Output the [X, Y] coordinate of the center of the cell containing the given text.  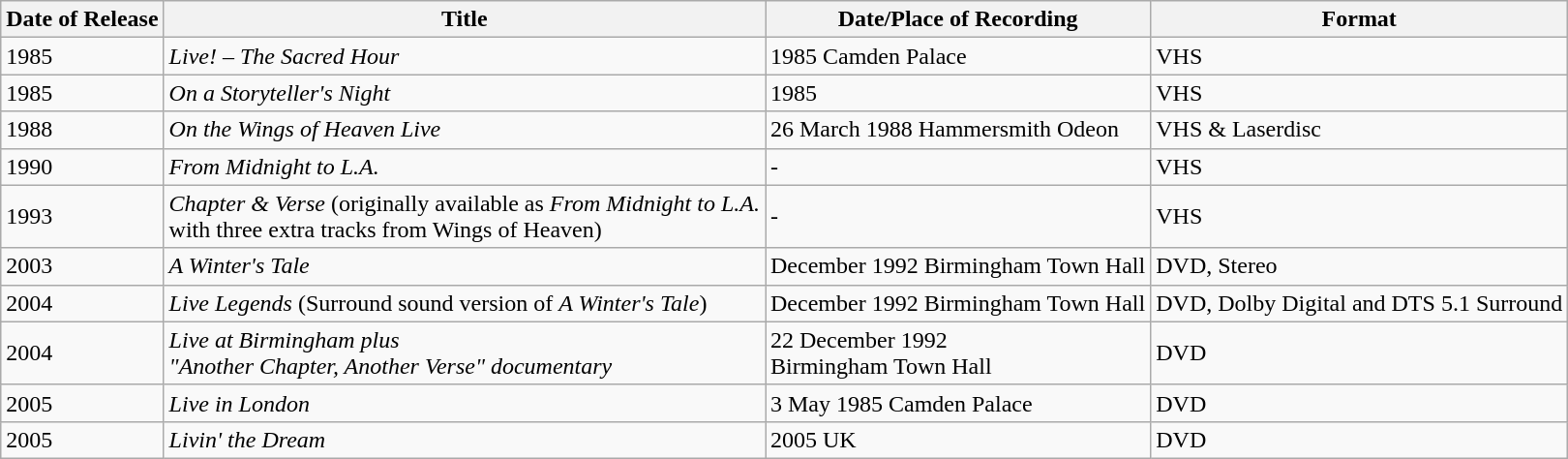
Format [1359, 19]
2005 UK [957, 440]
Date/Place of Recording [957, 19]
1988 [82, 130]
VHS & Laserdisc [1359, 130]
On the Wings of Heaven Live [465, 130]
DVD, Stereo [1359, 266]
2003 [82, 266]
Date of Release [82, 19]
Live! – The Sacred Hour [465, 56]
26 March 1988 Hammersmith Odeon [957, 130]
1990 [82, 167]
DVD, Dolby Digital and DTS 5.1 Surround [1359, 303]
1993 [82, 217]
On a Storyteller's Night [465, 93]
Live Legends (Surround sound version of A Winter's Tale) [465, 303]
A Winter's Tale [465, 266]
Title [465, 19]
22 December 1992 Birmingham Town Hall [957, 352]
Live at Birmingham plus "Another Chapter, Another Verse" documentary [465, 352]
Chapter & Verse (originally available as From Midnight to L.A. with three extra tracks from Wings of Heaven) [465, 217]
From Midnight to L.A. [465, 167]
1985 Camden Palace [957, 56]
Livin' the Dream [465, 440]
3 May 1985 Camden Palace [957, 403]
Live in London [465, 403]
